Pinpoint the cell where the given text exists, returning its (x, y) midpoint coordinate. 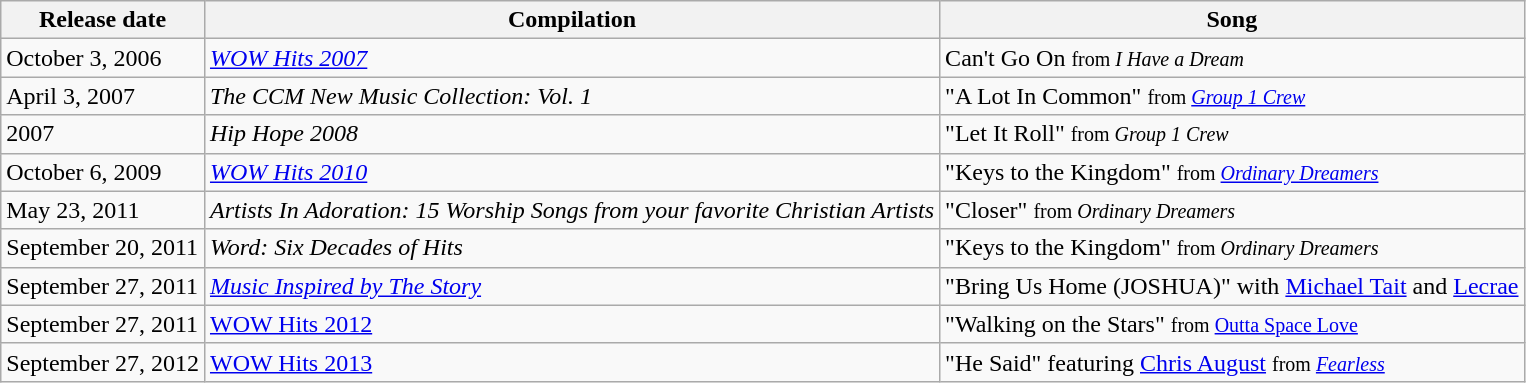
October 3, 2006 (103, 58)
Compilation (572, 20)
Release date (103, 20)
Hip Hope 2008 (572, 134)
WOW Hits 2013 (572, 362)
WOW Hits 2012 (572, 324)
Music Inspired by The Story (572, 286)
WOW Hits 2010 (572, 172)
September 20, 2011 (103, 248)
"Let It Roll" from Group 1 Crew (1232, 134)
September 27, 2012 (103, 362)
"He Said" featuring Chris August from Fearless (1232, 362)
May 23, 2011 (103, 210)
2007 (103, 134)
Word: Six Decades of Hits (572, 248)
April 3, 2007 (103, 96)
The CCM New Music Collection: Vol. 1 (572, 96)
WOW Hits 2007 (572, 58)
"Bring Us Home (JOSHUA)" with Michael Tait and Lecrae (1232, 286)
Can't Go On from I Have a Dream (1232, 58)
Artists In Adoration: 15 Worship Songs from your favorite Christian Artists (572, 210)
October 6, 2009 (103, 172)
"Closer" from Ordinary Dreamers (1232, 210)
"A Lot In Common" from Group 1 Crew (1232, 96)
"Walking on the Stars" from Outta Space Love (1232, 324)
Song (1232, 20)
